Search for the cell housing the specified text and yield its (X, Y) center coordinate. 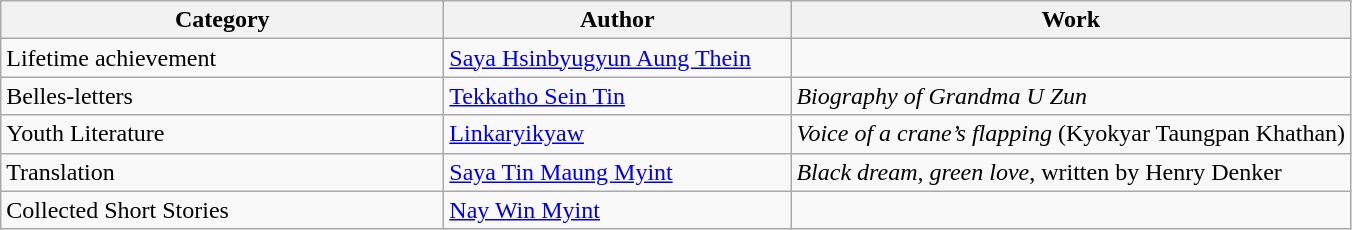
Black dream, green love, written by Henry Denker (1071, 172)
Lifetime achievement (222, 58)
Nay Win Myint (618, 210)
Tekkatho Sein Tin (618, 96)
Biography of Grandma U Zun (1071, 96)
Saya Hsinbyugyun Aung Thein (618, 58)
Saya Tin Maung Myint (618, 172)
Translation (222, 172)
Author (618, 20)
Linkaryikyaw (618, 134)
Voice of a crane’s flapping (Kyokyar Taungpan Khathan) (1071, 134)
Collected Short Stories (222, 210)
Belles-letters (222, 96)
Category (222, 20)
Youth Literature (222, 134)
Work (1071, 20)
